Determine the [x, y] coordinate at the center of the cell enclosing the given text.  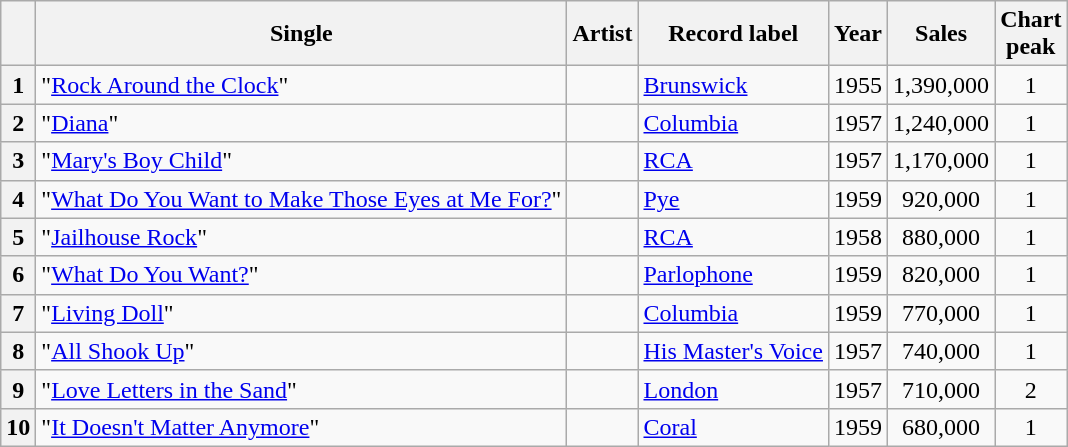
820,000 [942, 275]
"Love Letters in the Sand" [302, 389]
Pye [733, 199]
1,240,000 [942, 123]
Single [302, 34]
"Jailhouse Rock" [302, 237]
7 [18, 313]
710,000 [942, 389]
680,000 [942, 427]
770,000 [942, 313]
"What Do You Want to Make Those Eyes at Me For?" [302, 199]
740,000 [942, 351]
10 [18, 427]
"Rock Around the Clock" [302, 85]
Chartpeak [1031, 34]
1,170,000 [942, 161]
1,390,000 [942, 85]
London [733, 389]
Sales [942, 34]
Record label [733, 34]
"Mary's Boy Child" [302, 161]
Artist [602, 34]
"What Do You Want?" [302, 275]
9 [18, 389]
"It Doesn't Matter Anymore" [302, 427]
"Diana" [302, 123]
Coral [733, 427]
880,000 [942, 237]
"Living Doll" [302, 313]
"All Shook Up" [302, 351]
1955 [858, 85]
6 [18, 275]
Parlophone [733, 275]
5 [18, 237]
Brunswick [733, 85]
920,000 [942, 199]
8 [18, 351]
Year [858, 34]
3 [18, 161]
1958 [858, 237]
His Master's Voice [733, 351]
4 [18, 199]
